For the text-containing cell, return its midpoint in (X, Y) coordinate format. 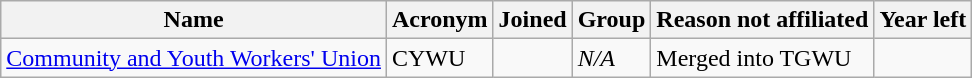
Community and Youth Workers' Union (194, 58)
Merged into TGWU (762, 58)
Year left (923, 20)
Group (612, 20)
Joined (532, 20)
N/A (612, 58)
CYWU (440, 58)
Reason not affiliated (762, 20)
Acronym (440, 20)
Name (194, 20)
